Search for the cell housing the specified text and yield its [X, Y] center coordinate. 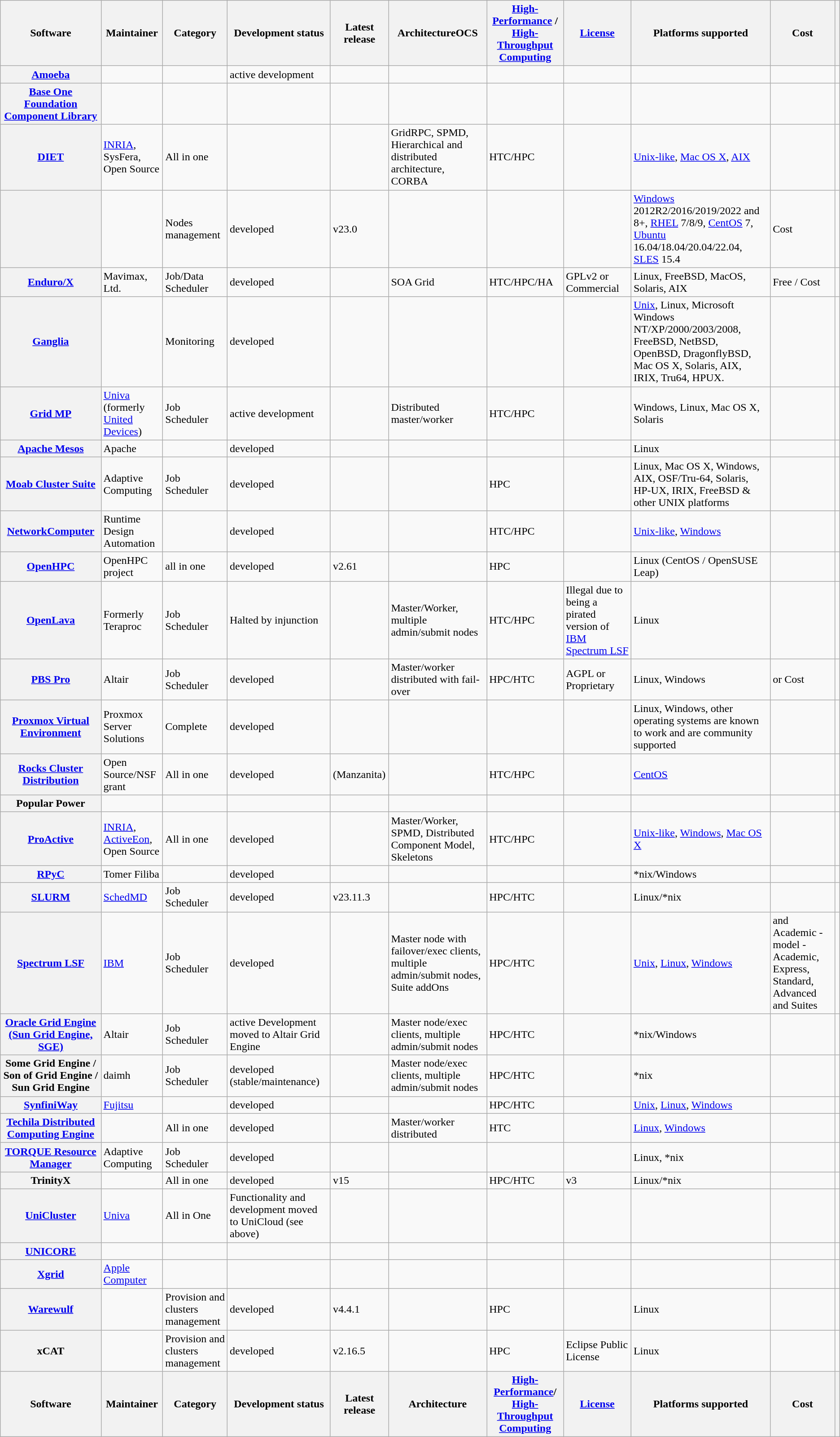
Enduro/X [51, 282]
or Cost [802, 680]
ArchitectureOCS [438, 33]
OpenLava [51, 620]
v3 [598, 1180]
daimh [132, 1076]
INRIA, ActiveEon, Open Source [132, 839]
TORQUE Resource Manager [51, 1157]
Grid MP [51, 413]
xCAT [51, 1351]
Rocks Cluster Distribution [51, 774]
OpenHPC [51, 567]
Master/worker distributed with fail-over [438, 680]
TrinityX [51, 1180]
Apache [132, 448]
INRIA, SysFera, Open Source [132, 157]
Unix-like, Mac OS X, AIX [700, 157]
SchedMD [132, 897]
Eclipse Public License [598, 1351]
Spectrum LSF [51, 962]
SynfiniWay [51, 1105]
v15 [359, 1180]
*nix [700, 1076]
Master node with failover/exec clients, multiple admin/submit nodes, Suite addOns [438, 962]
developed (stable/maintenance) [279, 1076]
Unix, Linux, Microsoft Windows NT/XP/2000/2003/2008, FreeBSD, NetBSD, OpenBSD, DragonflyBSD, Mac OS X, Solaris, AIX, IRIX, Tru64, HPUX. [700, 342]
Linux (CentOS / OpenSUSE Leap) [700, 567]
High-Performance / High-Throughput Computing [525, 33]
Xgrid [51, 1274]
Unix-like, Windows [700, 531]
Warewulf [51, 1310]
Open Source/NSF grant [132, 774]
AGPL or Proprietary [598, 680]
NetworkComputer [51, 531]
UniCluster [51, 1216]
Functionality and development moved to UniCloud (see above) [279, 1216]
v2.16.5 [359, 1351]
v4.4.1 [359, 1310]
Linux, Windows, other operating systems are known to work and are community supported [700, 727]
Monitoring [195, 342]
Architecture [438, 1404]
Base One Foundation Component Library [51, 104]
Illegal due to being a pirated version of IBM Spectrum LSF [598, 620]
v23.11.3 [359, 897]
Runtime Design Automation [132, 531]
Linux, FreeBSD, MacOS, Solaris, AIX [700, 282]
HTC [525, 1128]
Linux, Mac OS X, Windows, AIX, OSF/Tru-64, Solaris, HP-UX, IRIX, FreeBSD & other UNIX platforms [700, 484]
Techila Distributed Computing Engine [51, 1128]
active Development moved to Altair Grid Engine [279, 1034]
Nodes management [195, 229]
Halted by injunction [279, 620]
ProActive [51, 839]
Distributed master/worker [438, 413]
DIET [51, 157]
High-Performance/ High-Throughput Computing [525, 1404]
UNICORE [51, 1251]
Windows, Linux, Mac OS X, Solaris [700, 413]
v23.0 [359, 229]
Proxmox Virtual Environment [51, 727]
Job/Data Scheduler [195, 282]
Some Grid Engine / Son of Grid Engine / Sun Grid Engine [51, 1076]
OpenHPC project [132, 567]
GridRPC, SPMD, Hierarchical and distributed architecture, CORBA [438, 157]
v2.61 [359, 567]
IBM [132, 962]
Unix-like, Windows, Mac OS X [700, 839]
Proxmox Server Solutions [132, 727]
Moab Cluster Suite [51, 484]
Master/Worker, multiple admin/submit nodes [438, 620]
Mavimax, Ltd. [132, 282]
(Manzanita) [359, 774]
all in one [195, 567]
Free / Cost [802, 282]
Tomer Filiba [132, 874]
Linux, *nix [700, 1157]
RPyC [51, 874]
Master/Worker, SPMD, Distributed Component Model, Skeletons [438, 839]
Complete [195, 727]
PBS Pro [51, 680]
CentOS [700, 774]
SOA Grid [438, 282]
Univa [132, 1216]
Ganglia [51, 342]
GPLv2 or Commercial [598, 282]
SLURM [51, 897]
Apache Mesos [51, 448]
Windows 2012R2/2016/2019/2022 and 8+, RHEL 7/8/9, CentOS 7, Ubuntu 16.04/18.04/20.04/22.04, SLES 15.4 [700, 229]
Univa (formerly United Devices) [132, 413]
All in One [195, 1216]
Formerly Teraproc [132, 620]
Oracle Grid Engine (Sun Grid Engine, SGE) [51, 1034]
Popular Power [51, 804]
and Academic - model - Academic, Express, Standard, Advanced and Suites [802, 962]
Amoeba [51, 75]
Apple Computer [132, 1274]
Fujitsu [132, 1105]
HTC/HPC/HA [525, 282]
Master/worker distributed [438, 1128]
